Identify which cell holds the provided text, then report its [x, y] central coordinate. 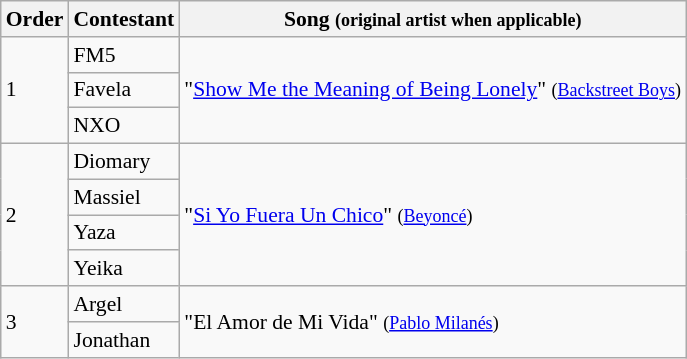
Massiel [124, 197]
Jonathan [124, 340]
3 [35, 322]
Diomary [124, 162]
Argel [124, 304]
Yeika [124, 269]
FM5 [124, 55]
Favela [124, 90]
"El Amor de Mi Vida" (Pablo Milanés) [432, 322]
Yaza [124, 233]
1 [35, 90]
Order [35, 19]
"Show Me the Meaning of Being Lonely" (Backstreet Boys) [432, 90]
Contestant [124, 19]
"Si Yo Fuera Un Chico" (Beyoncé) [432, 215]
2 [35, 215]
NXO [124, 126]
Song (original artist when applicable) [432, 19]
